Output the [x, y] coordinate of the center of the cell containing the given text.  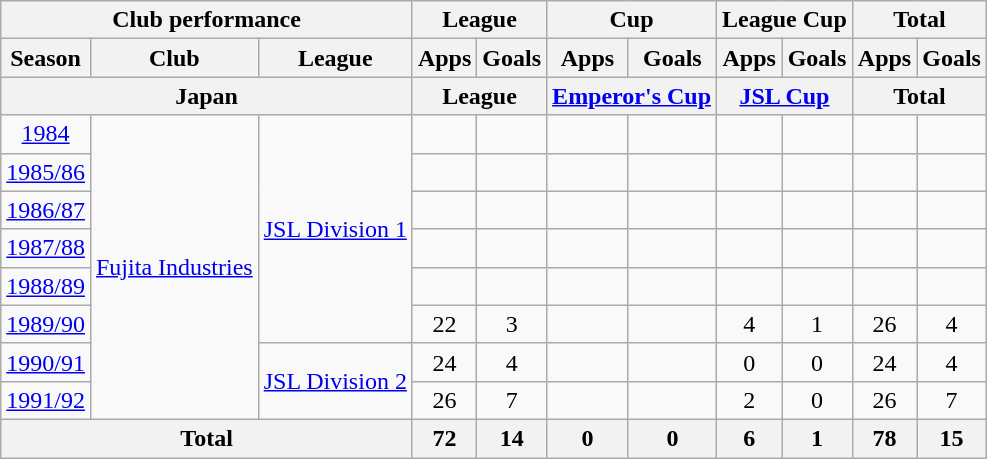
Cup [632, 20]
JSL Cup [785, 96]
3 [512, 324]
Emperor's Cup [632, 96]
JSL Division 2 [335, 381]
72 [444, 438]
15 [952, 438]
1989/90 [46, 324]
1991/92 [46, 400]
JSL Division 1 [335, 229]
78 [884, 438]
Fujita Industries [174, 267]
6 [750, 438]
14 [512, 438]
1990/91 [46, 362]
1986/87 [46, 210]
Club performance [207, 20]
1985/86 [46, 172]
1987/88 [46, 248]
1988/89 [46, 286]
League Cup [785, 20]
1984 [46, 134]
2 [750, 400]
Season [46, 58]
Japan [207, 96]
Club [174, 58]
22 [444, 324]
